Scan for the cell matching the given text and deliver its [X, Y] coordinate at center. 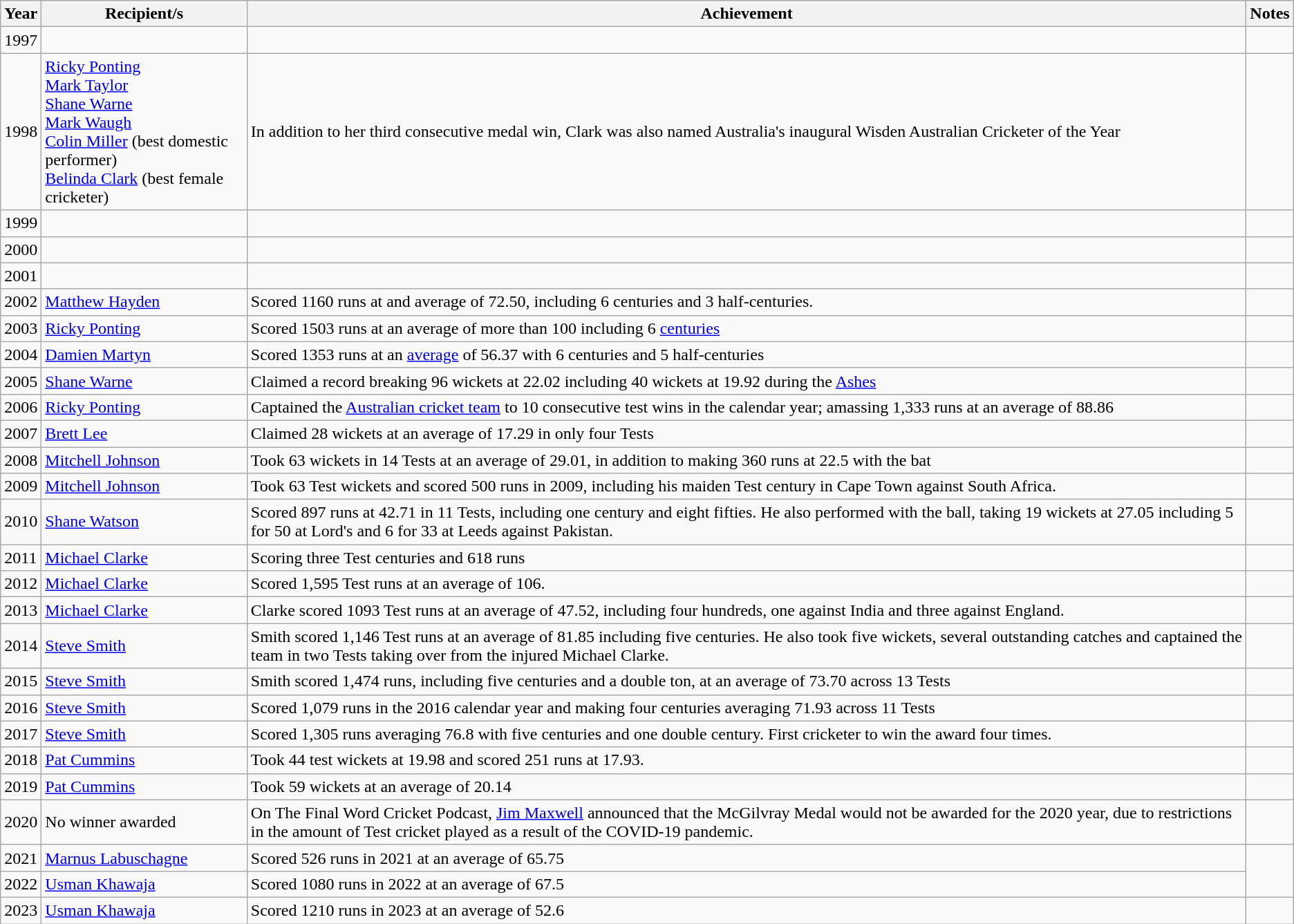
2001 [21, 276]
2022 [21, 884]
Shane Warne [144, 381]
Brett Lee [144, 433]
2007 [21, 433]
2010 [21, 522]
Took 59 wickets at an average of 20.14 [747, 786]
Scored 1160 runs at and average of 72.50, including 6 centuries and 3 half-centuries. [747, 302]
2015 [21, 681]
Notes [1270, 14]
2019 [21, 786]
Took 63 wickets in 14 Tests at an average of 29.01, in addition to making 360 runs at 22.5 with the bat [747, 460]
1998 [21, 131]
Scored 1,305 runs averaging 76.8 with five centuries and one double century. First cricketer to win the award four times. [747, 734]
Achievement [747, 14]
Took 63 Test wickets and scored 500 runs in 2009, including his maiden Test century in Cape Town against South Africa. [747, 487]
2006 [21, 407]
Scored 1,079 runs in the 2016 calendar year and making four centuries averaging 71.93 across 11 Tests [747, 708]
2000 [21, 249]
2011 [21, 558]
Shane Watson [144, 522]
Recipient/s [144, 14]
2005 [21, 381]
Scored 1353 runs at an average of 56.37 with 6 centuries and 5 half-centuries [747, 355]
Scoring three Test centuries and 618 runs [747, 558]
2023 [21, 910]
2018 [21, 760]
2004 [21, 355]
Scored 1080 runs in 2022 at an average of 67.5 [747, 884]
Scored 1503 runs at an average of more than 100 including 6 centuries [747, 328]
Claimed a record breaking 96 wickets at 22.02 including 40 wickets at 19.92 during the Ashes [747, 381]
2013 [21, 610]
2012 [21, 584]
No winner awarded [144, 822]
1997 [21, 40]
2008 [21, 460]
2020 [21, 822]
Clarke scored 1093 Test runs at an average of 47.52, including four hundreds, one against India and three against England. [747, 610]
Matthew Hayden [144, 302]
Captained the Australian cricket team to 10 consecutive test wins in the calendar year; amassing 1,333 runs at an average of 88.86 [747, 407]
Marnus Labuschagne [144, 858]
Smith scored 1,474 runs, including five centuries and a double ton, at an average of 73.70 across 13 Tests [747, 681]
2016 [21, 708]
In addition to her third consecutive medal win, Clark was also named Australia's inaugural Wisden Australian Cricketer of the Year [747, 131]
2017 [21, 734]
2003 [21, 328]
Scored 526 runs in 2021 at an average of 65.75 [747, 858]
2014 [21, 645]
Took 44 test wickets at 19.98 and scored 251 runs at 17.93. [747, 760]
Scored 1210 runs in 2023 at an average of 52.6 [747, 910]
2009 [21, 487]
2002 [21, 302]
Claimed 28 wickets at an average of 17.29 in only four Tests [747, 433]
1999 [21, 223]
2021 [21, 858]
Ricky PontingMark TaylorShane WarneMark WaughColin Miller (best domestic performer)Belinda Clark (best female cricketer) [144, 131]
Scored 1,595 Test runs at an average of 106. [747, 584]
Year [21, 14]
Damien Martyn [144, 355]
